Pinpoint the cell where the given text exists, returning its [X, Y] midpoint coordinate. 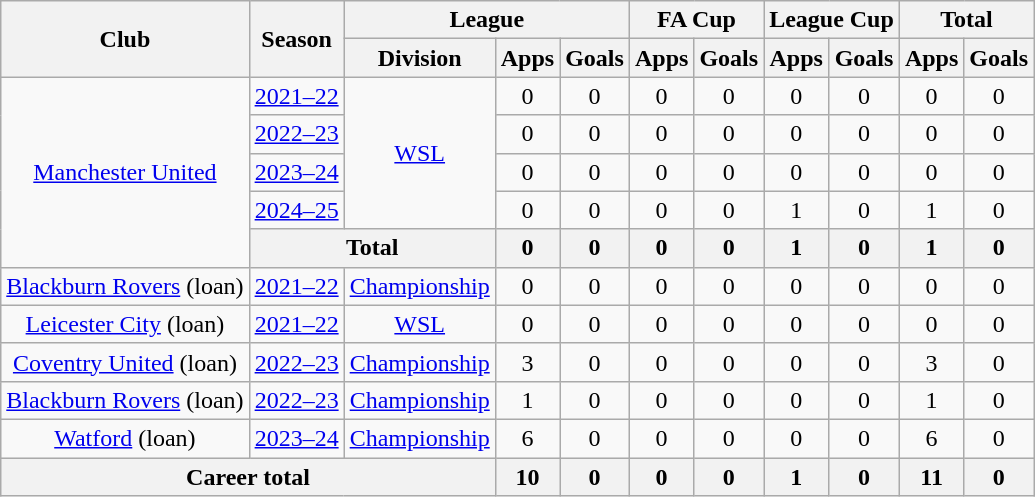
League Cup [832, 20]
2024–25 [296, 210]
Division [420, 58]
League [486, 20]
Career total [248, 477]
11 [931, 477]
10 [527, 477]
FA Cup [696, 20]
Watford (loan) [125, 438]
Club [125, 39]
Coventry United (loan) [125, 362]
Season [296, 39]
Leicester City (loan) [125, 324]
Manchester United [125, 172]
